Pinpoint the cell where the given text exists, returning its (x, y) midpoint coordinate. 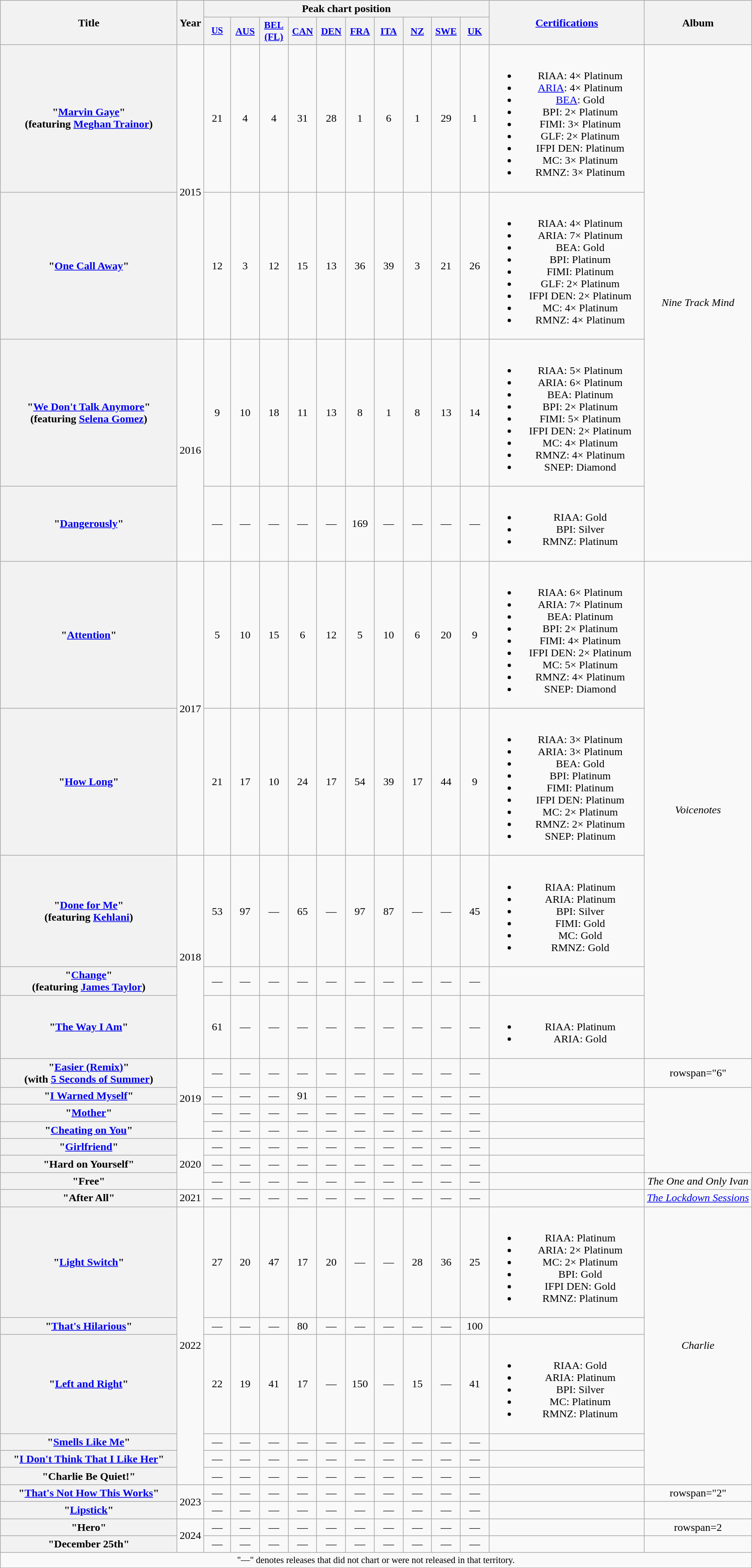
"I Warned Myself" (89, 1096)
2020 (191, 1164)
"Girlfriend" (89, 1147)
CAN (303, 31)
19 (245, 1384)
44 (446, 782)
ITA (389, 31)
31 (303, 118)
"That's Hilarious" (89, 1326)
2019 (191, 1099)
NZ (417, 31)
US (218, 31)
150 (360, 1384)
RIAA: GoldBPI: SilverRMNZ: Platinum (567, 523)
RIAA: GoldARIA: PlatinumBPI: SilverMC: PlatinumRMNZ: Platinum (567, 1384)
"Light Switch" (89, 1262)
29 (446, 118)
RIAA: PlatinumARIA: Gold (567, 1027)
24 (303, 782)
2018 (191, 956)
RIAA: 4× PlatinumARIA: 7× PlatinumBEA: GoldBPI: PlatinumFIMI: PlatinumGLF: 2× PlatinumIFPI DEN: 2× PlatinumMC: 4× PlatinumRMNZ: 4× Platinum (567, 266)
2022 (191, 1346)
Nine Track Mind (698, 303)
AUS (245, 31)
45 (475, 911)
2016 (191, 450)
22 (218, 1384)
87 (389, 911)
"We Don't Talk Anymore"(featuring Selena Gomez) (89, 412)
"That's Not How This Works" (89, 1493)
169 (360, 523)
"Easier (Remix)" (with 5 Seconds of Summer) (89, 1073)
2024 (191, 1535)
"The Way I Am" (89, 1027)
Certifications (567, 22)
18 (274, 412)
"Smells Like Me" (89, 1442)
"Marvin Gaye"(featuring Meghan Trainor) (89, 118)
RIAA: 6× PlatinumARIA: 7× PlatinumBEA: PlatinumBPI: 2× PlatinumFIMI: 4× PlatinumIFPI DEN: 2× PlatinumMC: 5× PlatinumRMNZ: 4× PlatinumSNEP: Diamond (567, 634)
RIAA: PlatinumARIA: PlatinumBPI: SilverFIMI: GoldMC: GoldRMNZ: Gold (567, 911)
53 (218, 911)
"December 25th" (89, 1544)
"Left and Right" (89, 1384)
The One and Only Ivan (698, 1181)
RIAA: 3× PlatinumARIA: 3× PlatinumBEA: GoldBPI: PlatinumFIMI: PlatinumIFPI DEN: PlatinumMC: 2× PlatinumRMNZ: 2× PlatinumSNEP: Platinum (567, 782)
"—" denotes releases that did not chart or were not released in that territory. (376, 1560)
"One Call Away" (89, 266)
"Free" (89, 1181)
47 (274, 1262)
11 (303, 412)
"Hero" (89, 1527)
25 (475, 1262)
RIAA: PlatinumARIA: 2× PlatinumMC: 2× PlatinumBPI: GoldIFPI DEN: GoldRMNZ: Platinum (567, 1262)
rowspan=2 (698, 1527)
61 (218, 1027)
"How Long" (89, 782)
2021 (191, 1198)
RIAA: 5× PlatinumARIA: 6× PlatinumBEA: PlatinumBPI: 2× PlatinumFIMI: 5× PlatinumIFPI DEN: 2× PlatinumMC: 4× PlatinumRMNZ: 4× PlatinumSNEP: Diamond (567, 412)
54 (360, 782)
SWE (446, 31)
Album (698, 22)
14 (475, 412)
26 (475, 266)
"Lipstick" (89, 1510)
"After All" (89, 1198)
rowspan="2" (698, 1493)
DEN (331, 31)
91 (303, 1096)
rowspan="6" (698, 1073)
2015 (191, 192)
Peak chart position (346, 9)
"Mother" (89, 1113)
Charlie (698, 1346)
Year (191, 22)
"Done for Me"(featuring Kehlani) (89, 911)
RIAA: 4× PlatinumARIA: 4× PlatinumBEA: GoldBPI: 2× PlatinumFIMI: 3× PlatinumGLF: 2× PlatinumIFPI DEN: PlatinumMC: 3× PlatinumRMNZ: 3× Platinum (567, 118)
The Lockdown Sessions (698, 1198)
BEL(FL) (274, 31)
"Hard on Yourself" (89, 1164)
"Cheating on You" (89, 1130)
2023 (191, 1501)
Voicenotes (698, 810)
"Change"(featuring James Taylor) (89, 981)
UK (475, 31)
"Dangerously" (89, 523)
2017 (191, 708)
65 (303, 911)
"I Don't Think That I Like Her" (89, 1459)
Title (89, 22)
"Attention" (89, 634)
"Charlie Be Quiet!" (89, 1476)
FRA (360, 31)
27 (218, 1262)
80 (303, 1326)
100 (475, 1326)
